From the cell containing the given text, extract its center point as [x, y] coordinate. 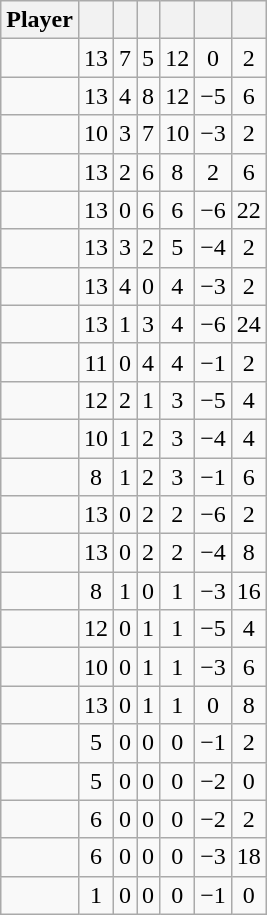
24 [248, 324]
16 [248, 591]
Player [40, 20]
22 [248, 210]
11 [96, 362]
18 [248, 857]
